Scan for the cell matching the given text and deliver its [x, y] coordinate at center. 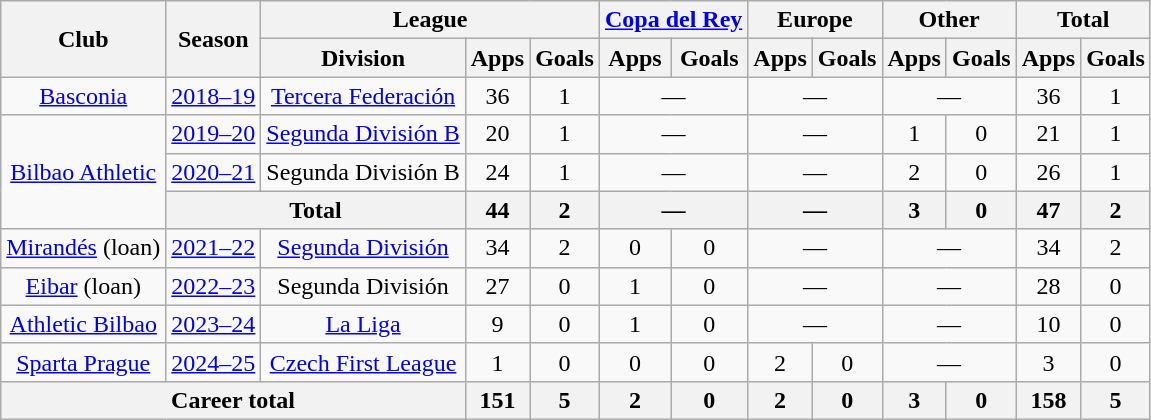
Athletic Bilbao [84, 324]
47 [1048, 210]
Czech First League [363, 362]
2024–25 [214, 362]
Basconia [84, 96]
2022–23 [214, 286]
Club [84, 39]
9 [497, 324]
Bilbao Athletic [84, 172]
Tercera Federación [363, 96]
27 [497, 286]
Division [363, 58]
20 [497, 134]
Career total [233, 400]
44 [497, 210]
24 [497, 172]
2018–19 [214, 96]
158 [1048, 400]
Season [214, 39]
2021–22 [214, 248]
2023–24 [214, 324]
Europe [815, 20]
Mirandés (loan) [84, 248]
Copa del Rey [673, 20]
Other [949, 20]
2019–20 [214, 134]
Eibar (loan) [84, 286]
La Liga [363, 324]
26 [1048, 172]
151 [497, 400]
League [430, 20]
21 [1048, 134]
2020–21 [214, 172]
28 [1048, 286]
10 [1048, 324]
Sparta Prague [84, 362]
